Identify which cell holds the provided text, then report its (X, Y) central coordinate. 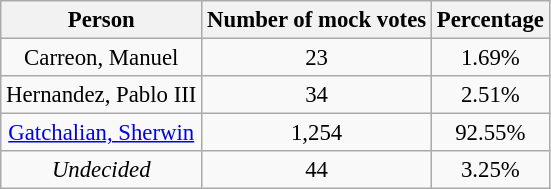
Number of mock votes (317, 20)
Carreon, Manuel (102, 58)
1.69% (490, 58)
Undecided (102, 170)
Gatchalian, Sherwin (102, 133)
Person (102, 20)
92.55% (490, 133)
34 (317, 95)
1,254 (317, 133)
44 (317, 170)
Hernandez, Pablo III (102, 95)
Percentage (490, 20)
3.25% (490, 170)
2.51% (490, 95)
23 (317, 58)
